Find where the given text appears and provide that cell's center as (X, Y) coordinate. 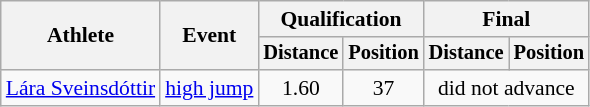
high jump (209, 88)
1.60 (300, 88)
Final (506, 19)
Athlete (80, 36)
Event (209, 36)
37 (383, 88)
Qualification (340, 19)
did not advance (506, 88)
Lára Sveinsdóttir (80, 88)
